Output the (X, Y) coordinate of the center of the cell containing the given text.  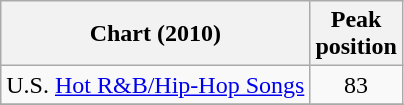
83 (356, 85)
Peakposition (356, 34)
U.S. Hot R&B/Hip-Hop Songs (156, 85)
Chart (2010) (156, 34)
